Determine the [X, Y] coordinate at the center of the cell enclosing the given text.  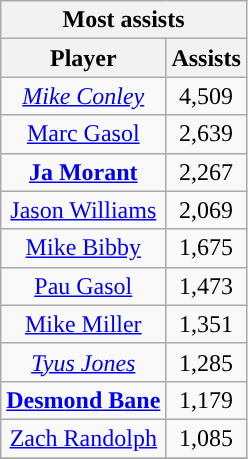
2,267 [206, 172]
1,179 [206, 400]
1,675 [206, 248]
Mike Conley [84, 96]
Most assists [124, 20]
Ja Morant [84, 172]
Desmond Bane [84, 400]
1,351 [206, 324]
2,639 [206, 134]
Mike Bibby [84, 248]
1,285 [206, 362]
Tyus Jones [84, 362]
1,473 [206, 286]
1,085 [206, 438]
Mike Miller [84, 324]
Assists [206, 58]
2,069 [206, 210]
Player [84, 58]
Marc Gasol [84, 134]
Jason Williams [84, 210]
Pau Gasol [84, 286]
Zach Randolph [84, 438]
4,509 [206, 96]
